Find where the given text appears and provide that cell's center as [X, Y] coordinate. 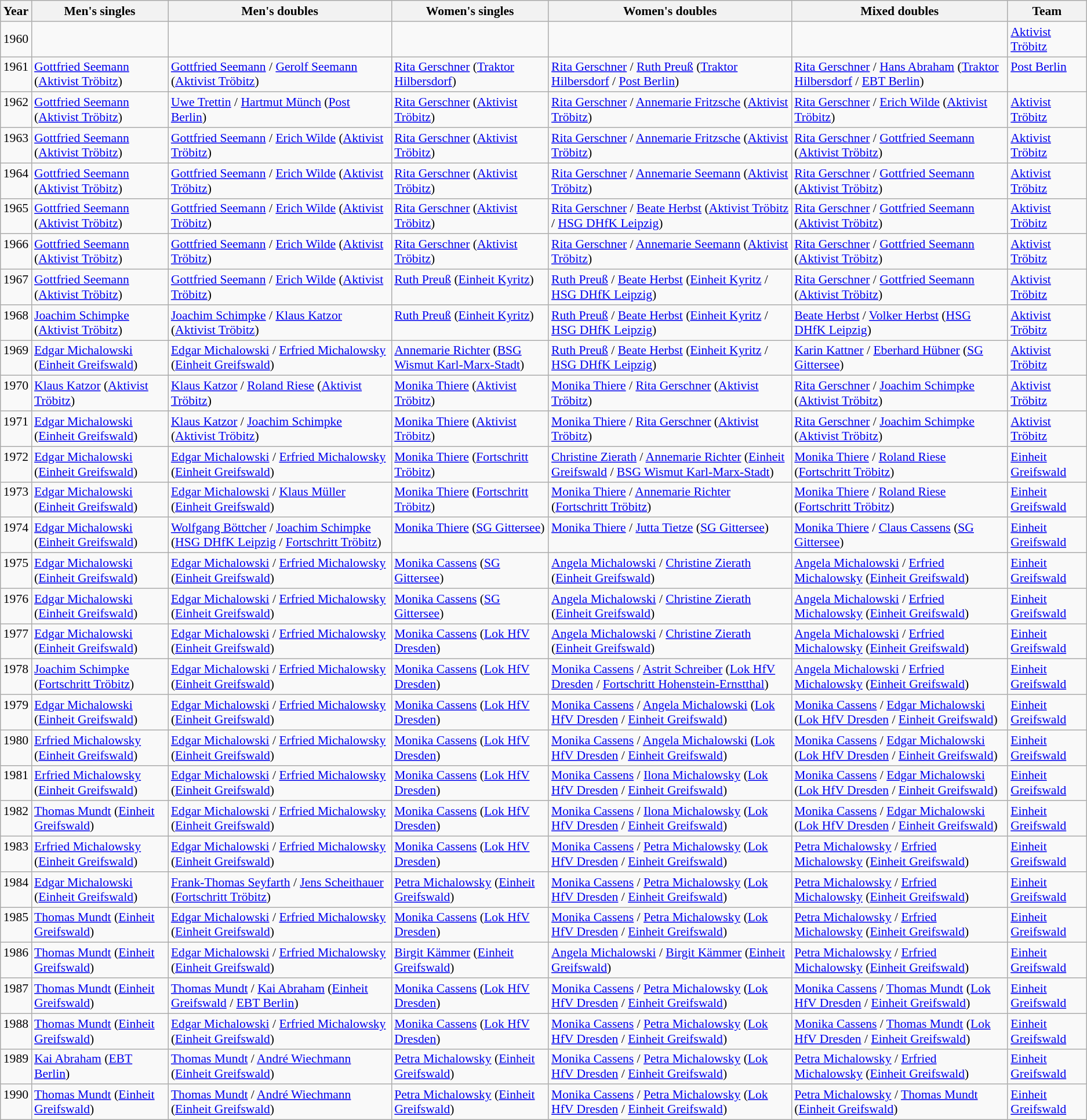
1967 [16, 288]
1980 [16, 748]
1986 [16, 960]
Men's singles [100, 11]
1977 [16, 641]
Klaus Katzor / Joachim Schimpke (Aktivist Tröbitz) [279, 429]
Frank-Thomas Seyfarth / Jens Scheithauer (Fortschritt Tröbitz) [279, 889]
Gottfried Seemann / Gerolf Seemann (Aktivist Tröbitz) [279, 74]
Annemarie Richter (BSG Wismut Karl-Marx-Stadt) [470, 358]
Men's doubles [279, 11]
1974 [16, 536]
Women's doubles [670, 11]
1973 [16, 500]
1962 [16, 110]
Rita Gerschner / Erich Wilde (Aktivist Tröbitz) [900, 110]
Christine Zierath / Annemarie Richter (Einheit Greifswald / BSG Wismut Karl-Marx-Stadt) [670, 464]
1982 [16, 819]
1976 [16, 606]
Monika Thiere / Annemarie Richter (Fortschritt Tröbitz) [670, 500]
Rita Gerschner (Traktor Hilbersdorf) [470, 74]
1989 [16, 1067]
Team [1047, 11]
Beate Herbst / Volker Herbst (HSG DHfK Leipzig) [900, 322]
1966 [16, 252]
Angela Michalowski / Birgit Kämmer (Einheit Greifswald) [670, 960]
Rita Gerschner / Ruth Preuß (Traktor Hilbersdorf / Post Berlin) [670, 74]
1983 [16, 854]
Monika Thiere / Jutta Tietze (SG Gittersee) [670, 536]
Monika Thiere / Claus Cassens (SG Gittersee) [900, 536]
Rita Gerschner / Hans Abraham (Traktor Hilbersdorf / EBT Berlin) [900, 74]
Joachim Schimpke (Fortschritt Tröbitz) [100, 677]
1970 [16, 393]
Year [16, 11]
Klaus Katzor / Roland Riese (Aktivist Tröbitz) [279, 393]
1979 [16, 712]
1963 [16, 145]
1978 [16, 677]
Monika Thiere (SG Gittersee) [470, 536]
1981 [16, 783]
1985 [16, 925]
1961 [16, 74]
Women's singles [470, 11]
Post Berlin [1047, 74]
Birgit Kämmer (Einheit Greifswald) [470, 960]
Joachim Schimpke / Klaus Katzor (Aktivist Tröbitz) [279, 322]
Edgar Michalowski / Klaus Müller (Einheit Greifswald) [279, 500]
1988 [16, 1031]
1975 [16, 570]
Monika Cassens / Astrit Schreiber (Lok HfV Dresden / Fortschritt Hohenstein-Ernstthal) [670, 677]
1984 [16, 889]
Uwe Trettin / Hartmut Münch (Post Berlin) [279, 110]
1990 [16, 1103]
1964 [16, 181]
Joachim Schimpke (Aktivist Tröbitz) [100, 322]
Petra Michalowsky / Thomas Mundt (Einheit Greifswald) [900, 1103]
Klaus Katzor (Aktivist Tröbitz) [100, 393]
Rita Gerschner / Beate Herbst (Aktivist Tröbitz / HSG DHfK Leipzig) [670, 216]
Wolfgang Böttcher / Joachim Schimpke (HSG DHfK Leipzig / Fortschritt Tröbitz) [279, 536]
Kai Abraham (EBT Berlin) [100, 1067]
Karin Kattner / Eberhard Hübner (SG Gittersee) [900, 358]
Mixed doubles [900, 11]
1969 [16, 358]
1987 [16, 996]
1968 [16, 322]
Thomas Mundt / Kai Abraham (Einheit Greifswald / EBT Berlin) [279, 996]
1960 [16, 39]
1971 [16, 429]
1965 [16, 216]
1972 [16, 464]
